Return (X, Y) of the center of cell containing provided text 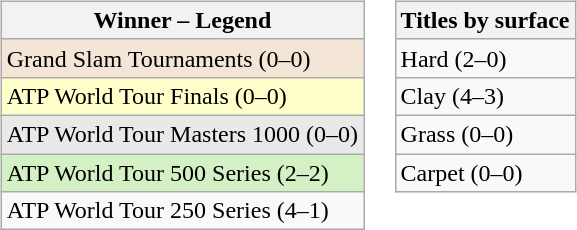
ATP World Tour 250 Series (4–1) (182, 211)
Clay (4–3) (485, 96)
ATP World Tour Finals (0–0) (182, 96)
ATP World Tour Masters 1000 (0–0) (182, 134)
Winner – Legend (182, 20)
Carpet (0–0) (485, 173)
Titles by surface (485, 20)
Grass (0–0) (485, 134)
Hard (2–0) (485, 58)
ATP World Tour 500 Series (2–2) (182, 173)
Grand Slam Tournaments (0–0) (182, 58)
